Scan for the cell matching the given text and deliver its (X, Y) coordinate at center. 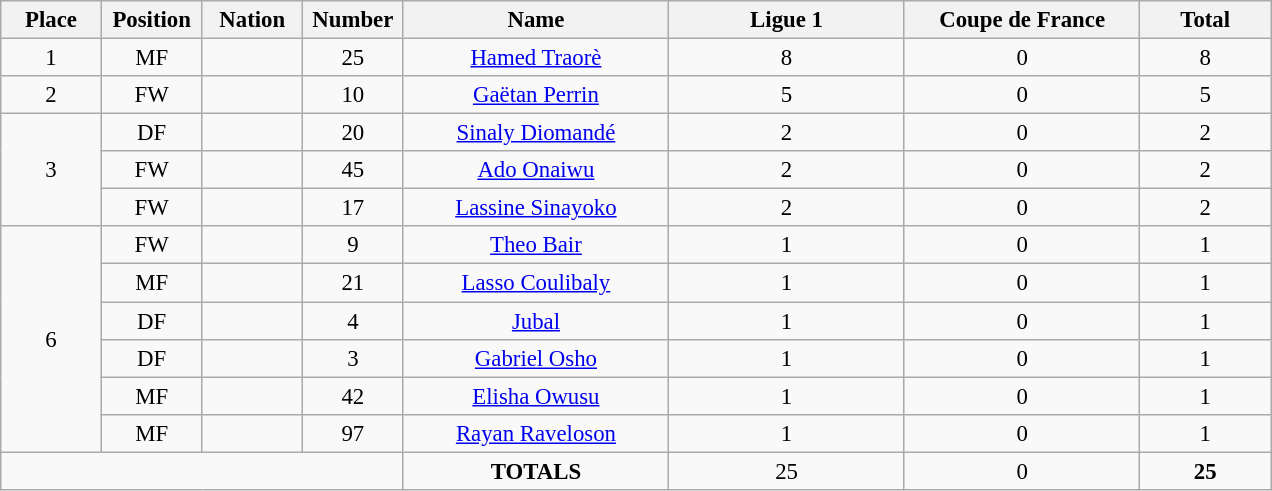
Place (52, 20)
97 (354, 433)
Ligue 1 (787, 20)
20 (354, 133)
Coupe de France (1022, 20)
Lasso Coulibaly (536, 283)
Name (536, 20)
10 (354, 95)
Position (152, 20)
Rayan Raveloson (536, 433)
45 (354, 170)
Lassine Sinayoko (536, 208)
Theo Bair (536, 245)
Gaëtan Perrin (536, 95)
9 (354, 245)
Elisha Owusu (536, 396)
4 (354, 321)
6 (52, 339)
Jubal (536, 321)
Total (1206, 20)
Ado Onaiwu (536, 170)
42 (354, 396)
17 (354, 208)
Gabriel Osho (536, 358)
TOTALS (536, 471)
21 (354, 283)
Number (354, 20)
Hamed Traorè (536, 58)
Sinaly Diomandé (536, 133)
Nation (252, 20)
